From the cell containing the given text, extract its center point as (X, Y) coordinate. 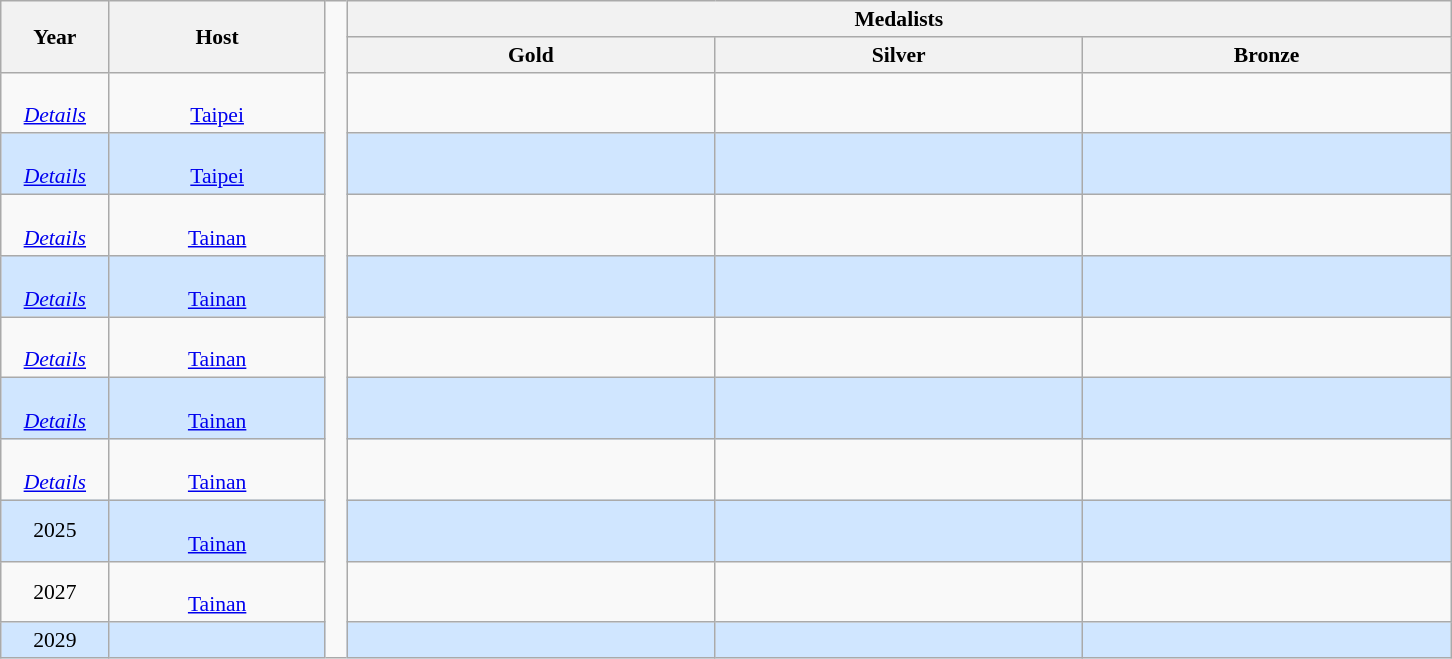
Host (217, 36)
Year (55, 36)
2025 (55, 530)
Medalists (899, 19)
Bronze (1267, 55)
2029 (55, 641)
Silver (899, 55)
2027 (55, 592)
Gold (531, 55)
